Return the (x, y) coordinate for the center point of the cell that contains the specified text.  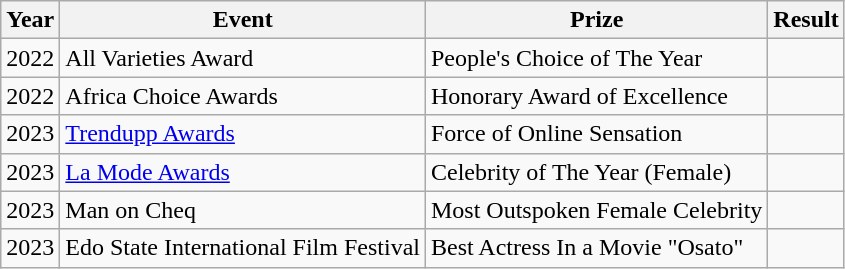
Most Outspoken Female Celebrity (596, 210)
Africa Choice Awards (243, 96)
Man on Cheq (243, 210)
Event (243, 20)
Year (30, 20)
Result (806, 20)
Prize (596, 20)
People's Choice of The Year (596, 58)
All Varieties Award (243, 58)
Force of Online Sensation (596, 134)
Honorary Award of Excellence (596, 96)
Best Actress In a Movie "Osato" (596, 248)
Edo State International Film Festival (243, 248)
Trendupp Awards (243, 134)
La Mode Awards (243, 172)
Celebrity of The Year (Female) (596, 172)
